Capture the cell that displays the provided text and extract its (x, y) central coordinate. 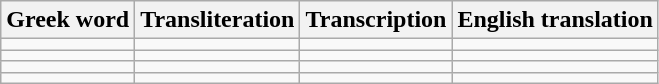
Greek word (68, 20)
Transcription (376, 20)
English translation (555, 20)
Transliteration (218, 20)
